Scan for the cell matching the given text and deliver its (x, y) coordinate at center. 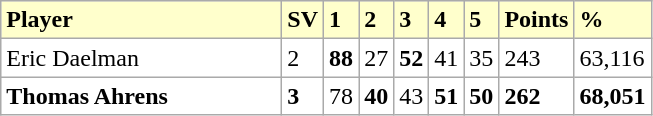
% (612, 20)
40 (376, 96)
52 (412, 58)
243 (536, 58)
Eric Daelman (142, 58)
68,051 (612, 96)
262 (536, 96)
50 (482, 96)
SV (303, 20)
88 (342, 58)
4 (446, 20)
Thomas Ahrens (142, 96)
27 (376, 58)
35 (482, 58)
78 (342, 96)
41 (446, 58)
43 (412, 96)
1 (342, 20)
63,116 (612, 58)
5 (482, 20)
51 (446, 96)
Points (536, 20)
Player (142, 20)
